Find where the given text appears and provide that cell's center as [X, Y] coordinate. 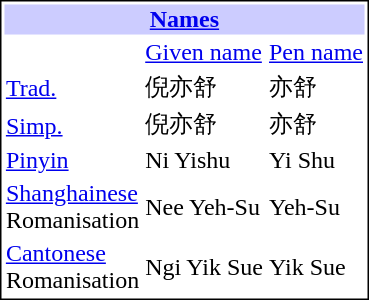
ShanghaineseRomanisation [72, 206]
Simp. [72, 125]
Ngi Yik Sue [204, 266]
Yik Sue [316, 266]
Trad. [72, 87]
Given name [204, 53]
Yeh-Su [316, 206]
CantoneseRomanisation [72, 266]
Ni Yishu [204, 161]
Nee Yeh-Su [204, 206]
Pinyin [72, 161]
Pen name [316, 53]
Yi Shu [316, 161]
Names [184, 19]
